From the cell containing the given text, extract its center point as (X, Y) coordinate. 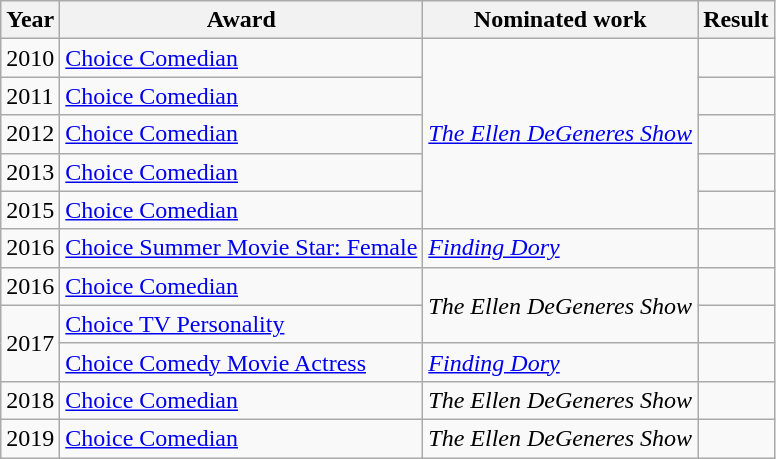
2011 (30, 96)
Choice Summer Movie Star: Female (242, 248)
2010 (30, 58)
2017 (30, 343)
2012 (30, 134)
2018 (30, 400)
Choice TV Personality (242, 324)
2013 (30, 172)
Year (30, 20)
Result (736, 20)
2015 (30, 210)
Choice Comedy Movie Actress (242, 362)
2019 (30, 438)
Award (242, 20)
Nominated work (560, 20)
